Scan for the cell matching the given text and deliver its [x, y] coordinate at center. 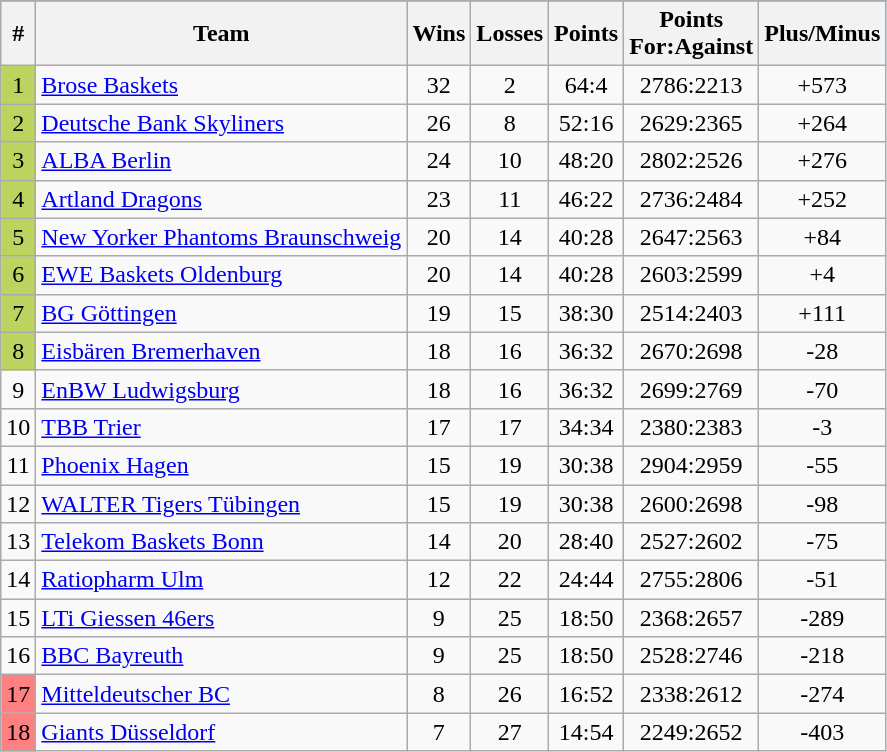
-218 [822, 656]
+84 [822, 237]
EWE Baskets Oldenburg [222, 275]
-403 [822, 732]
Eisbären Bremerhaven [222, 351]
24:44 [586, 580]
-3 [822, 427]
28:40 [586, 542]
1 [18, 85]
2528:2746 [692, 656]
BG Göttingen [222, 313]
Brose Baskets [222, 85]
Artland Dragons [222, 199]
New Yorker Phantoms Braunschweig [222, 237]
2380:2383 [692, 427]
32 [439, 85]
38:30 [586, 313]
# [18, 34]
+252 [822, 199]
64:4 [586, 85]
LTi Giessen 46ers [222, 618]
Wins [439, 34]
2647:2563 [692, 237]
13 [18, 542]
34:34 [586, 427]
-55 [822, 465]
27 [510, 732]
6 [18, 275]
Telekom Baskets Bonn [222, 542]
TBB Trier [222, 427]
48:20 [586, 161]
-289 [822, 618]
2600:2698 [692, 503]
4 [18, 199]
2786:2213 [692, 85]
2527:2602 [692, 542]
16:52 [586, 694]
Team [222, 34]
-51 [822, 580]
14:54 [586, 732]
ALBA Berlin [222, 161]
2368:2657 [692, 618]
22 [510, 580]
2338:2612 [692, 694]
24 [439, 161]
2699:2769 [692, 389]
52:16 [586, 123]
Losses [510, 34]
+573 [822, 85]
46:22 [586, 199]
-28 [822, 351]
Phoenix Hagen [222, 465]
3 [18, 161]
5 [18, 237]
-70 [822, 389]
Points [586, 34]
BBC Bayreuth [222, 656]
+276 [822, 161]
Deutsche Bank Skyliners [222, 123]
-274 [822, 694]
WALTER Tigers Tübingen [222, 503]
2629:2365 [692, 123]
+4 [822, 275]
2736:2484 [692, 199]
2802:2526 [692, 161]
Ratiopharm Ulm [222, 580]
23 [439, 199]
EnBW Ludwigsburg [222, 389]
2603:2599 [692, 275]
Mitteldeutscher BC [222, 694]
Plus/Minus [822, 34]
Giants Düsseldorf [222, 732]
+111 [822, 313]
-98 [822, 503]
+264 [822, 123]
Points For:Against [692, 34]
2514:2403 [692, 313]
2904:2959 [692, 465]
2755:2806 [692, 580]
2670:2698 [692, 351]
2249:2652 [692, 732]
-75 [822, 542]
